Return (X, Y) of the center of cell containing provided text 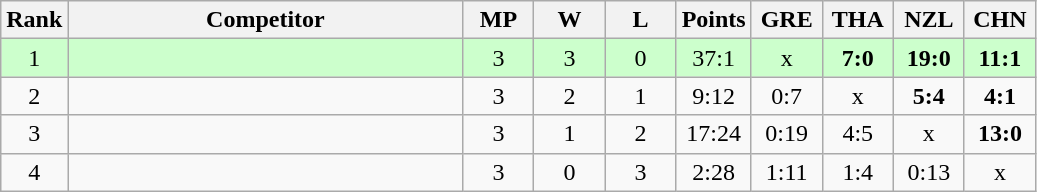
13:0 (1000, 134)
4:5 (858, 134)
37:1 (714, 58)
17:24 (714, 134)
5:4 (928, 96)
MP (498, 20)
0:19 (786, 134)
2:28 (714, 172)
1:4 (858, 172)
Rank (34, 20)
THA (858, 20)
11:1 (1000, 58)
NZL (928, 20)
L (640, 20)
4 (34, 172)
Competitor (266, 20)
7:0 (858, 58)
0:13 (928, 172)
1:11 (786, 172)
19:0 (928, 58)
GRE (786, 20)
CHN (1000, 20)
9:12 (714, 96)
0:7 (786, 96)
W (570, 20)
Points (714, 20)
4:1 (1000, 96)
